Return the [X, Y] coordinate for the center point of the cell that contains the specified text.  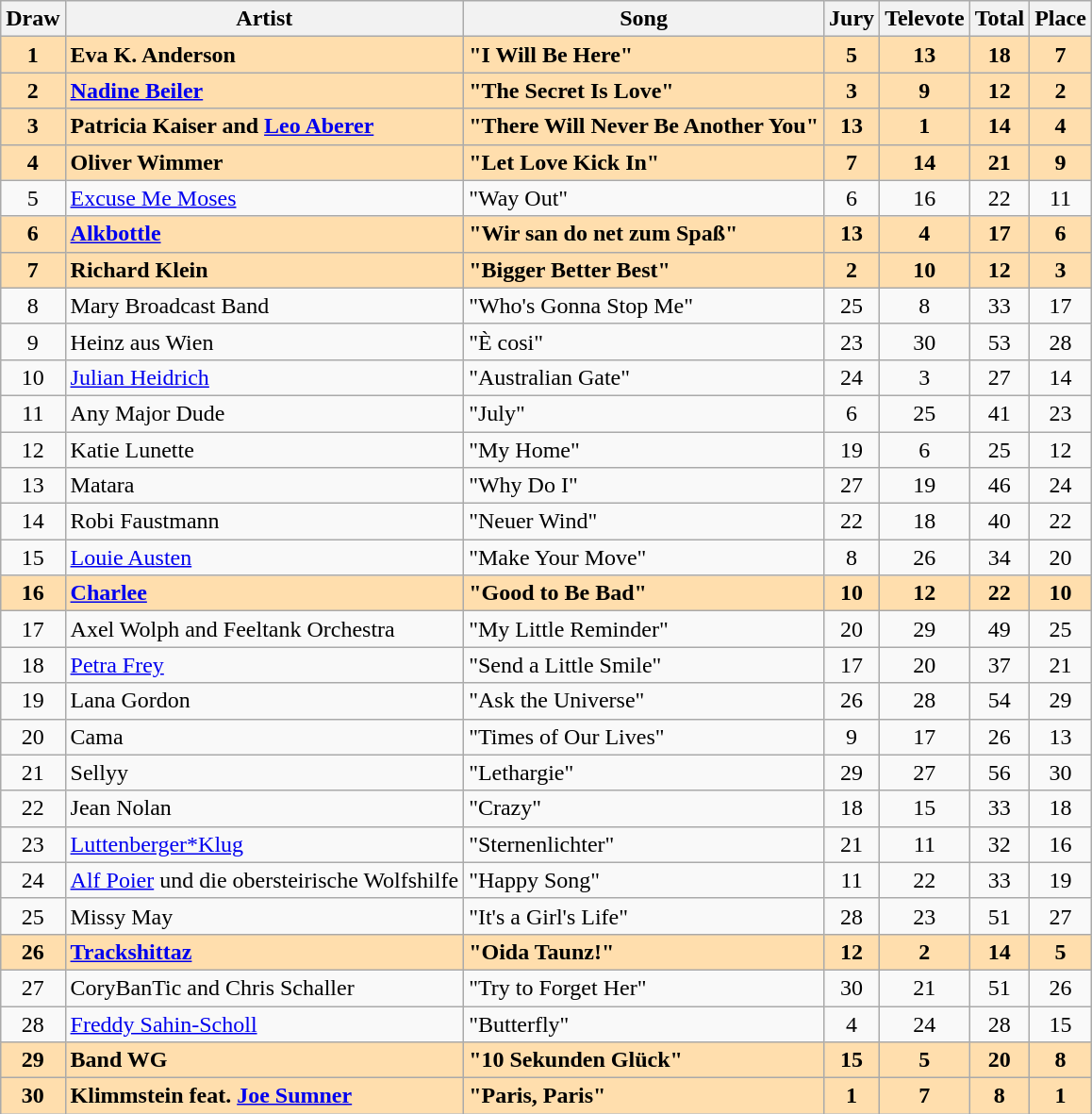
Alkbottle [264, 234]
"Paris, Paris" [644, 1096]
56 [1000, 773]
"Wir san do net zum Spaß" [644, 234]
Total [1000, 19]
"Crazy" [644, 808]
"Send a Little Smile" [644, 665]
"I Will Be Here" [644, 55]
53 [1000, 341]
Charlee [264, 593]
Klimmstein feat. Joe Sumner [264, 1096]
"Butterfly" [644, 1023]
40 [1000, 522]
Song [644, 19]
Nadine Beiler [264, 91]
54 [1000, 701]
"There Will Never Be Another You" [644, 126]
Band WG [264, 1060]
"Happy Song" [644, 880]
Place [1061, 19]
"Try to Forget Her" [644, 988]
34 [1000, 557]
"The Secret Is Love" [644, 91]
Artist [264, 19]
Mary Broadcast Band [264, 306]
"Why Do I" [644, 486]
Sellyy [264, 773]
"My Home" [644, 450]
CoryBanTic and Chris Schaller [264, 988]
Alf Poier und die obersteirische Wolfshilfe [264, 880]
Oliver Wimmer [264, 162]
"Good to Be Bad" [644, 593]
Cama [264, 737]
"Way Out" [644, 198]
Richard Klein [264, 270]
37 [1000, 665]
Jury [852, 19]
Petra Frey [264, 665]
"Make Your Move" [644, 557]
Robi Faustmann [264, 522]
Missy May [264, 916]
Any Major Dude [264, 413]
"It's a Girl's Life" [644, 916]
41 [1000, 413]
Lana Gordon [264, 701]
46 [1000, 486]
Julian Heidrich [264, 377]
Televote [924, 19]
"My Little Reminder" [644, 629]
Louie Austen [264, 557]
Matara [264, 486]
"Neuer Wind" [644, 522]
"Times of Our Lives" [644, 737]
Freddy Sahin-Scholl [264, 1023]
"Sternenlichter" [644, 844]
Draw [33, 19]
"Bigger Better Best" [644, 270]
49 [1000, 629]
Trackshittaz [264, 952]
Jean Nolan [264, 808]
"July" [644, 413]
Patricia Kaiser and Leo Aberer [264, 126]
Axel Wolph and Feeltank Orchestra [264, 629]
"Australian Gate" [644, 377]
"Ask the Universe" [644, 701]
"Oida Taunz!" [644, 952]
"Let Love Kick In" [644, 162]
Katie Lunette [264, 450]
Eva K. Anderson [264, 55]
Heinz aus Wien [264, 341]
Excuse Me Moses [264, 198]
"Who's Gonna Stop Me" [644, 306]
"Lethargie" [644, 773]
"10 Sekunden Glück" [644, 1060]
Luttenberger*Klug [264, 844]
"È cosi" [644, 341]
32 [1000, 844]
